Output the (X, Y) coordinate of the center of the cell containing the given text.  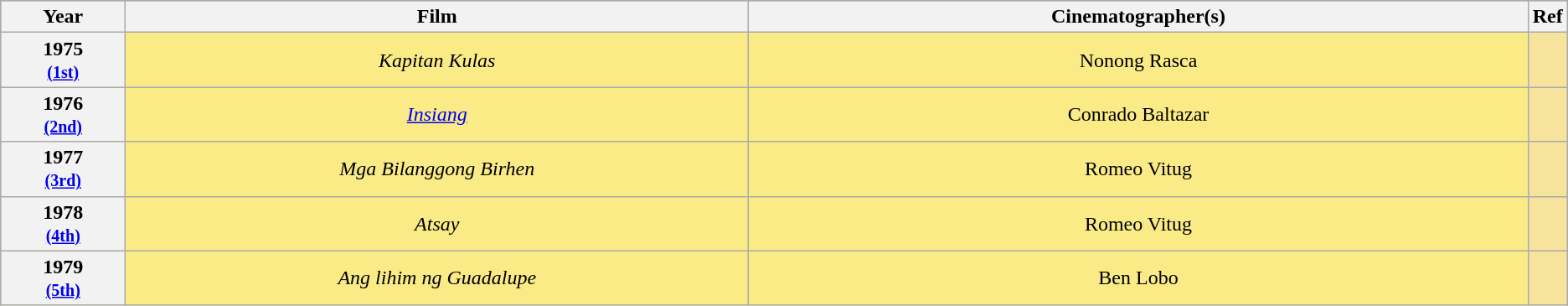
Ang lihim ng Guadalupe (437, 278)
Ben Lobo (1138, 278)
1979 (5th) (64, 278)
Insiang (437, 114)
Kapitan Kulas (437, 60)
Year (64, 17)
Mga Bilanggong Birhen (437, 169)
1975 (1st) (64, 60)
1978 (4th) (64, 223)
Film (437, 17)
Conrado Baltazar (1138, 114)
1976 (2nd) (64, 114)
Cinematographer(s) (1138, 17)
Atsay (437, 223)
Ref (1548, 17)
1977 (3rd) (64, 169)
Nonong Rasca (1138, 60)
